Detect which cell encompasses the target text, then output its (X, Y) center coordinate. 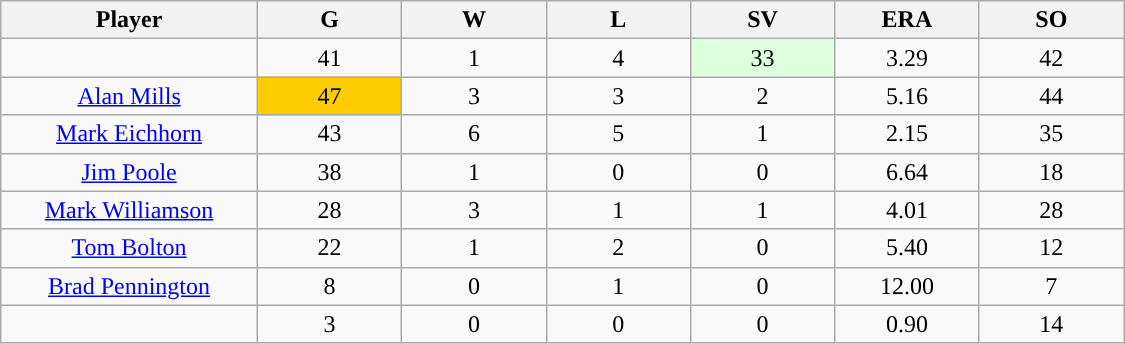
0.90 (907, 324)
G (329, 20)
SV (762, 20)
12 (1051, 248)
Player (130, 20)
5.40 (907, 248)
14 (1051, 324)
6 (474, 134)
Jim Poole (130, 172)
35 (1051, 134)
Alan Mills (130, 96)
Mark Williamson (130, 210)
41 (329, 58)
SO (1051, 20)
22 (329, 248)
3.29 (907, 58)
2.15 (907, 134)
4.01 (907, 210)
L (618, 20)
42 (1051, 58)
5 (618, 134)
8 (329, 286)
5.16 (907, 96)
ERA (907, 20)
Brad Pennington (130, 286)
12.00 (907, 286)
33 (762, 58)
6.64 (907, 172)
43 (329, 134)
Tom Bolton (130, 248)
47 (329, 96)
38 (329, 172)
4 (618, 58)
44 (1051, 96)
W (474, 20)
7 (1051, 286)
18 (1051, 172)
Mark Eichhorn (130, 134)
